Detect which cell encompasses the target text, then output its [x, y] center coordinate. 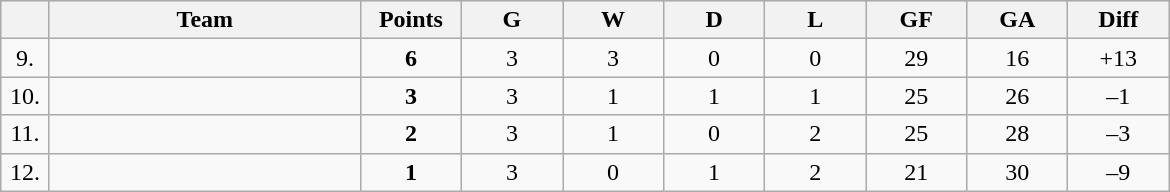
28 [1018, 134]
11. [26, 134]
D [714, 20]
12. [26, 172]
+13 [1118, 58]
26 [1018, 96]
10. [26, 96]
Points [410, 20]
30 [1018, 172]
–9 [1118, 172]
–1 [1118, 96]
Diff [1118, 20]
9. [26, 58]
GA [1018, 20]
GF [916, 20]
Team [204, 20]
–3 [1118, 134]
G [512, 20]
16 [1018, 58]
21 [916, 172]
6 [410, 58]
29 [916, 58]
W [612, 20]
L [816, 20]
